For the text-containing cell, return its midpoint in [X, Y] coordinate format. 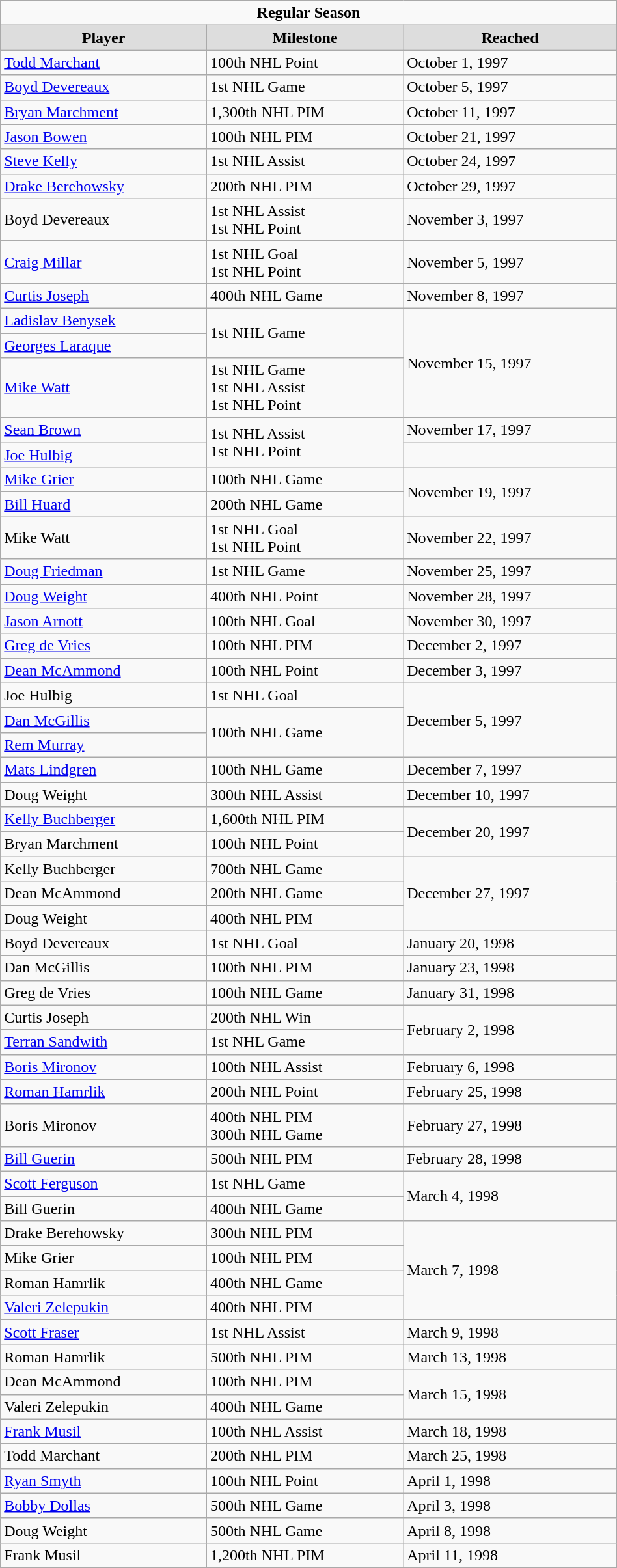
January 20, 1998 [510, 943]
Georges Laraque [104, 346]
Milestone [305, 38]
November 19, 1997 [510, 492]
700th NHL Game [305, 869]
February 28, 1998 [510, 1159]
Scott Fraser [104, 1332]
100th NHL Goal [305, 621]
October 1, 1997 [510, 62]
April 3, 1998 [510, 1506]
November 25, 1997 [510, 571]
Bobby Dollas [104, 1506]
February 27, 1998 [510, 1125]
1,300th NHL PIM [305, 112]
December 7, 1997 [510, 769]
March 9, 1998 [510, 1332]
January 31, 1998 [510, 993]
March 13, 1998 [510, 1357]
200th NHL Win [305, 1017]
October 24, 1997 [510, 161]
Mats Lindgren [104, 769]
Scott Ferguson [104, 1183]
April 1, 1998 [510, 1481]
November 28, 1997 [510, 596]
300th NHL Assist [305, 795]
Jason Arnott [104, 621]
March 4, 1998 [510, 1196]
December 3, 1997 [510, 670]
March 25, 1998 [510, 1456]
Doug Friedman [104, 571]
December 20, 1997 [510, 832]
November 8, 1997 [510, 296]
Regular Season [308, 13]
February 6, 1998 [510, 1067]
400th NHL PIM300th NHL Game [305, 1125]
1st NHL Game1st NHL Assist1st NHL Point [305, 388]
March 15, 1998 [510, 1394]
November 15, 1997 [510, 363]
November 17, 1997 [510, 430]
October 21, 1997 [510, 137]
Rem Murray [104, 745]
Bill Huard [104, 504]
November 3, 1997 [510, 220]
Ryan Smyth [104, 1481]
October 11, 1997 [510, 112]
December 10, 1997 [510, 795]
Reached [510, 38]
February 2, 1998 [510, 1030]
Ladislav Benysek [104, 320]
1,600th NHL PIM [305, 819]
November 22, 1997 [510, 538]
Craig Millar [104, 262]
December 27, 1997 [510, 894]
Sean Brown [104, 430]
October 5, 1997 [510, 87]
April 11, 1998 [510, 1555]
November 30, 1997 [510, 621]
300th NHL PIM [305, 1233]
April 8, 1998 [510, 1530]
March 18, 1998 [510, 1431]
November 5, 1997 [510, 262]
January 23, 1998 [510, 968]
400th NHL Point [305, 596]
October 29, 1997 [510, 186]
December 5, 1997 [510, 720]
February 25, 1998 [510, 1092]
Player [104, 38]
Steve Kelly [104, 161]
Terran Sandwith [104, 1042]
Jason Bowen [104, 137]
March 7, 1998 [510, 1271]
December 2, 1997 [510, 646]
1,200th NHL PIM [305, 1555]
200th NHL Point [305, 1092]
